Provide the (X, Y) coordinate of the cell's center where the given text is located.  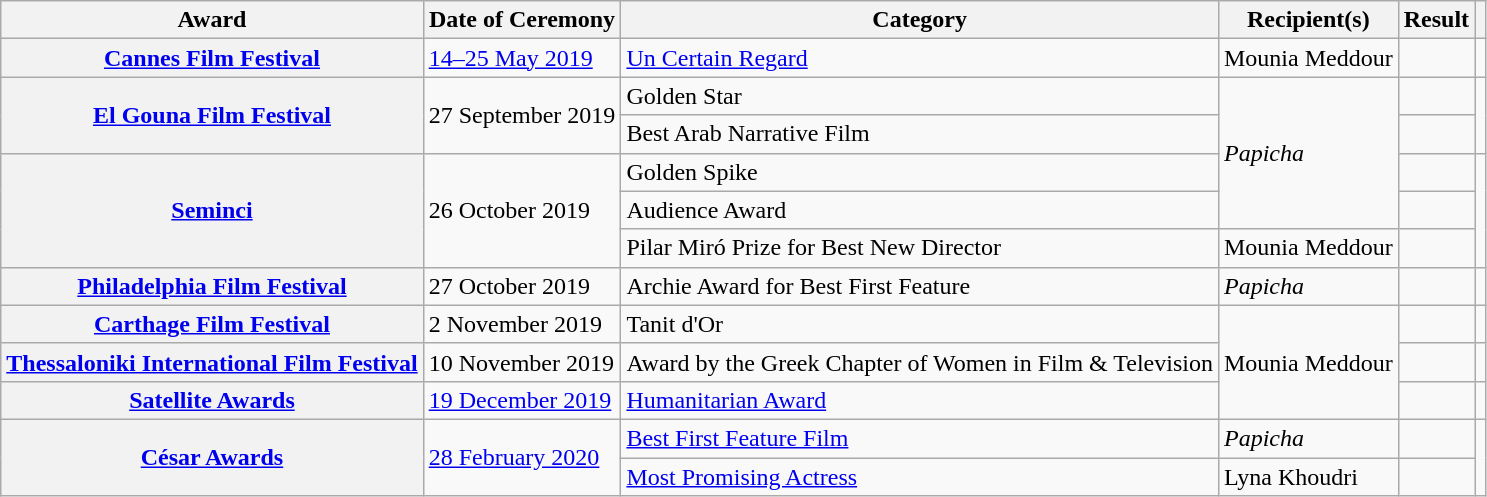
27 September 2019 (522, 115)
Date of Ceremony (522, 20)
Audience Award (920, 210)
26 October 2019 (522, 210)
28 February 2020 (522, 457)
Thessaloniki International Film Festival (212, 362)
Recipient(s) (1308, 20)
Satellite Awards (212, 400)
Golden Spike (920, 172)
Pilar Miró Prize for Best New Director (920, 248)
14–25 May 2019 (522, 58)
27 October 2019 (522, 286)
Category (920, 20)
Seminci (212, 210)
Tanit d'Or (920, 324)
Archie Award for Best First Feature (920, 286)
Most Promising Actress (920, 477)
Lyna Khoudri (1308, 477)
Philadelphia Film Festival (212, 286)
Award (212, 20)
Result (1436, 20)
10 November 2019 (522, 362)
César Awards (212, 457)
Un Certain Regard (920, 58)
El Gouna Film Festival (212, 115)
Humanitarian Award (920, 400)
19 December 2019 (522, 400)
Best First Feature Film (920, 438)
Best Arab Narrative Film (920, 134)
2 November 2019 (522, 324)
Carthage Film Festival (212, 324)
Golden Star (920, 96)
Cannes Film Festival (212, 58)
Award by the Greek Chapter of Women in Film & Television (920, 362)
